Return (x, y) of the center of cell containing provided text 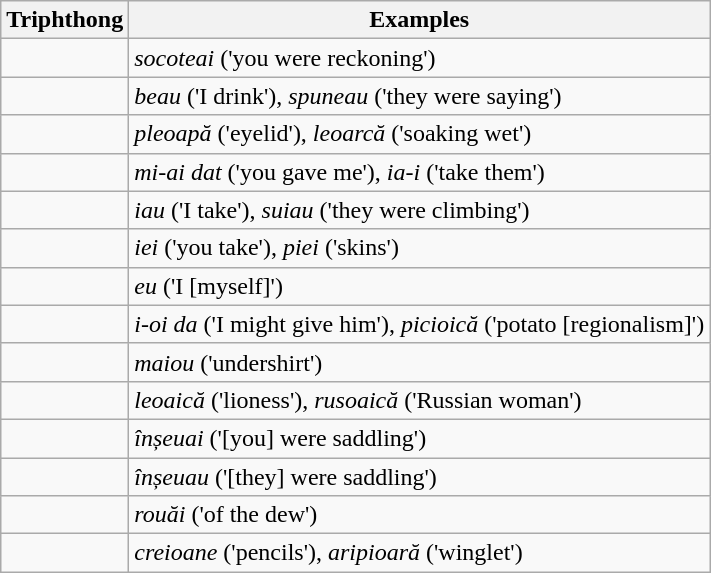
socoteai ('you were reckoning') (420, 58)
mi-ai dat ('you gave me'), ia-i ('take them') (420, 172)
Examples (420, 20)
pleoapă ('eyelid'), leoarcă ('soaking wet') (420, 134)
creioane ('pencils'), aripioară ('winglet') (420, 553)
iau ('I take'), suiau ('they were climbing') (420, 210)
i-oi da ('I might give him'), picioică ('potato [regionalism]') (420, 324)
înșeuai ('[you] were saddling') (420, 438)
rouăi ('of the dew') (420, 515)
leoaică ('lioness'), rusoaică ('Russian woman') (420, 400)
maiou ('undershirt') (420, 362)
eu ('I [myself]') (420, 286)
Triphthong (65, 20)
iei ('you take'), piei ('skins') (420, 248)
beau ('I drink'), spuneau ('they were saying') (420, 96)
înșeuau ('[they] were saddling') (420, 477)
